Pinpoint the cell where the given text exists, returning its [X, Y] midpoint coordinate. 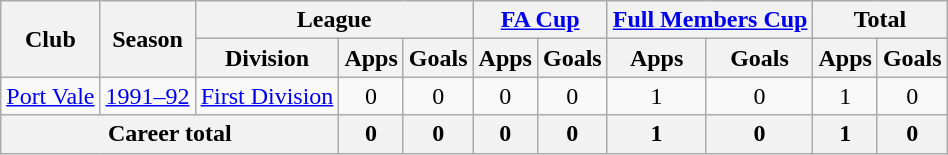
Season [148, 39]
Port Vale [50, 96]
Career total [170, 134]
FA Cup [540, 20]
Club [50, 39]
League [334, 20]
1991–92 [148, 96]
Division [267, 58]
First Division [267, 96]
Total [880, 20]
Full Members Cup [710, 20]
